Determine the (X, Y) coordinate at the center of the cell enclosing the given text.  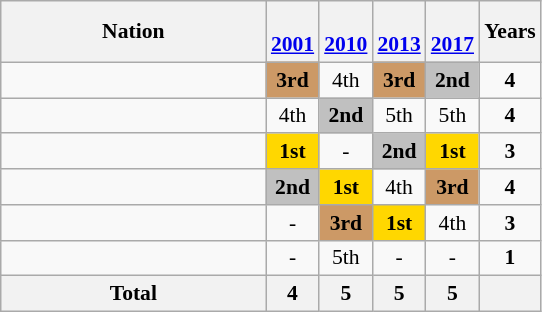
2013 (398, 32)
Years (510, 32)
Total (134, 294)
1 (510, 258)
2017 (452, 32)
2010 (346, 32)
Nation (134, 32)
2001 (292, 32)
